Pinpoint the cell where the given text exists, returning its (X, Y) midpoint coordinate. 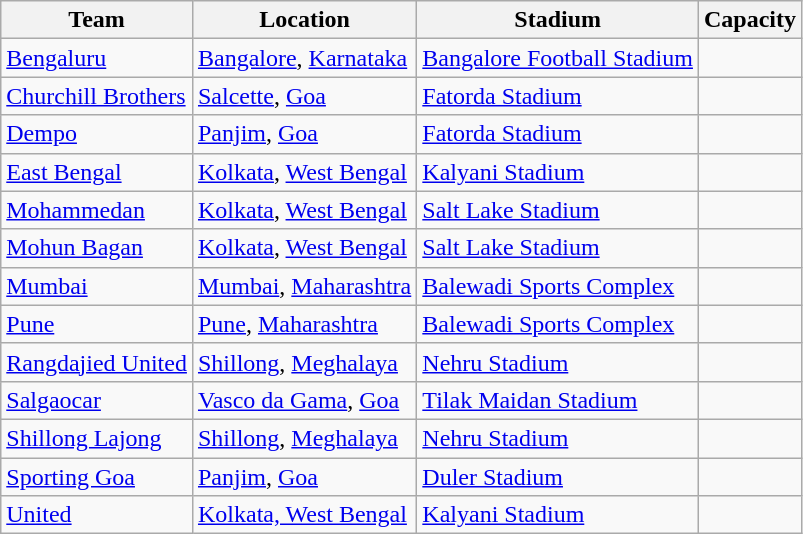
Shillong Lajong (97, 438)
Tilak Maidan Stadium (558, 400)
Churchill Brothers (97, 96)
Salcette, Goa (304, 96)
Dempo (97, 134)
Bangalore Football Stadium (558, 58)
Pune (97, 324)
East Bengal (97, 172)
Bengaluru (97, 58)
Mumbai (97, 286)
Team (97, 20)
Vasco da Gama, Goa (304, 400)
Rangdajied United (97, 362)
Duler Stadium (558, 477)
Mohammedan (97, 210)
Bangalore, Karnataka (304, 58)
Location (304, 20)
Stadium (558, 20)
Mumbai, Maharashtra (304, 286)
Sporting Goa (97, 477)
Pune, Maharashtra (304, 324)
Salgaocar (97, 400)
Mohun Bagan (97, 248)
United (97, 515)
Capacity (750, 20)
